Capture the cell that displays the provided text and extract its [x, y] central coordinate. 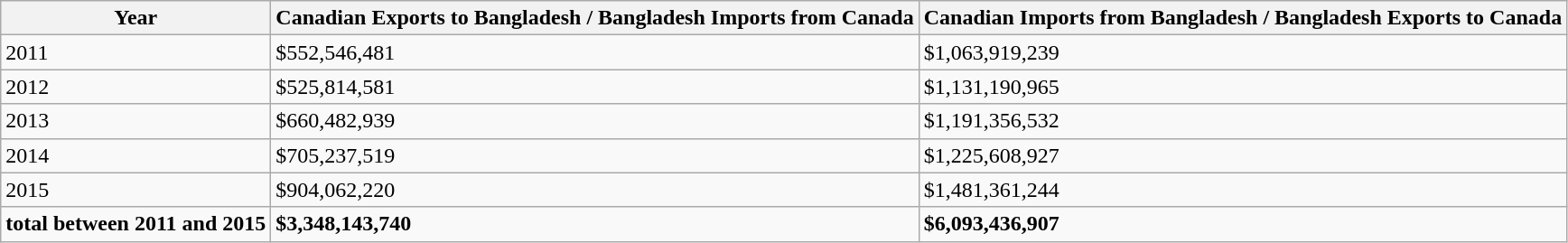
$3,348,143,740 [594, 224]
2014 [135, 155]
$6,093,436,907 [1243, 224]
Year [135, 18]
$1,481,361,244 [1243, 190]
2013 [135, 121]
$705,237,519 [594, 155]
$1,063,919,239 [1243, 52]
$525,814,581 [594, 87]
$1,131,190,965 [1243, 87]
$552,546,481 [594, 52]
Canadian Imports from Bangladesh / Bangladesh Exports to Canada [1243, 18]
total between 2011 and 2015 [135, 224]
$1,225,608,927 [1243, 155]
2015 [135, 190]
2012 [135, 87]
$660,482,939 [594, 121]
$1,191,356,532 [1243, 121]
2011 [135, 52]
Canadian Exports to Bangladesh / Bangladesh Imports from Canada [594, 18]
$904,062,220 [594, 190]
